Capture the cell that displays the provided text and extract its [x, y] central coordinate. 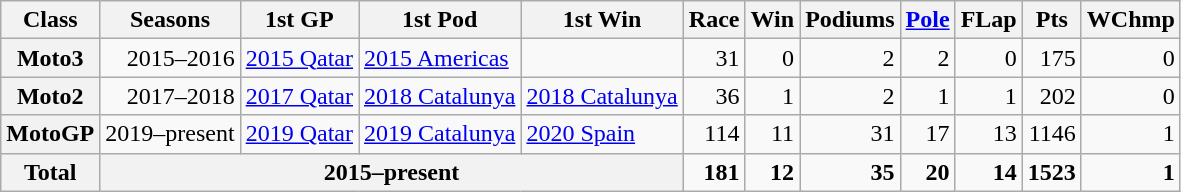
17 [928, 134]
2019 Qatar [299, 134]
2017 Qatar [299, 96]
12 [772, 172]
FLap [988, 20]
2019–present [170, 134]
202 [1052, 96]
2017–2018 [170, 96]
WChmp [1130, 20]
11 [772, 134]
175 [1052, 58]
2015–present [392, 172]
2015–2016 [170, 58]
1523 [1052, 172]
2015 Qatar [299, 58]
181 [714, 172]
14 [988, 172]
Pole [928, 20]
1st GP [299, 20]
2019 Catalunya [440, 134]
Total [50, 172]
2020 Spain [602, 134]
20 [928, 172]
114 [714, 134]
Seasons [170, 20]
2015 Americas [440, 58]
1146 [1052, 134]
35 [850, 172]
Moto3 [50, 58]
Race [714, 20]
Pts [1052, 20]
Moto2 [50, 96]
Podiums [850, 20]
13 [988, 134]
Win [772, 20]
Class [50, 20]
MotoGP [50, 134]
1st Win [602, 20]
36 [714, 96]
1st Pod [440, 20]
